Scan for the cell matching the given text and deliver its [x, y] coordinate at center. 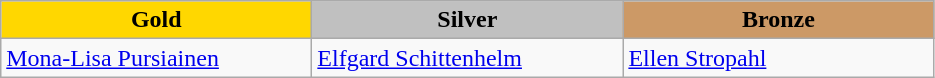
Elfgard Schittenhelm [468, 58]
Silver [468, 20]
Mona-Lisa Pursiainen [156, 58]
Gold [156, 20]
Bronze [778, 20]
Ellen Stropahl [778, 58]
